Capture the cell that displays the provided text and extract its (X, Y) central coordinate. 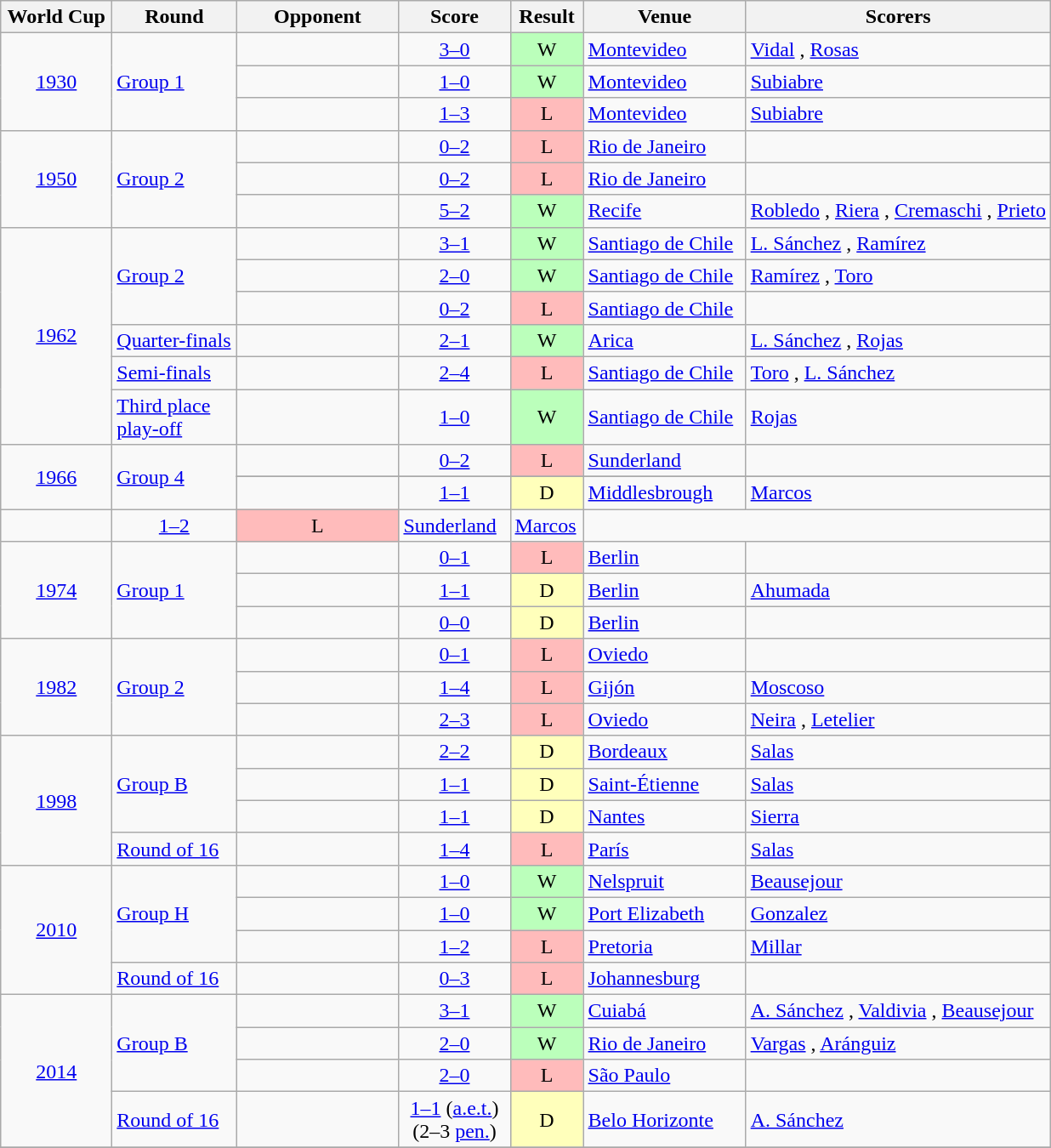
0–0 (454, 622)
1–1 (a.e.t.) (2–3 pen.) (454, 1119)
A. Sánchez , Valdivia , Beausejour (898, 1011)
Scorers (898, 17)
Opponent (318, 17)
Score (454, 17)
Group 4 (174, 477)
Gonzalez (898, 913)
L. Sánchez , Ramírez (898, 243)
Result (547, 17)
Bordeaux (665, 752)
Beausejour (898, 881)
Ahumada (898, 590)
2–3 (454, 719)
Sierra (898, 816)
2–4 (454, 372)
Cuiabá (665, 1011)
Port Elizabeth (665, 913)
Nelspruit (665, 881)
Arica (665, 340)
0–3 (454, 979)
1966 (56, 477)
1930 (56, 82)
Vidal , Rosas (898, 49)
Middlesbrough (665, 493)
2–1 (454, 340)
Round (174, 17)
Pretoria (665, 946)
Millar (898, 946)
Vargas , Aránguiz (898, 1043)
Toro , L. Sánchez (898, 372)
Rojas (898, 417)
Belo Horizonte (665, 1119)
2014 (56, 1071)
1974 (56, 590)
3–0 (454, 49)
Johannesburg (665, 979)
2–2 (454, 752)
World Cup (56, 17)
São Paulo (665, 1076)
Group H (174, 913)
1950 (56, 179)
Semi-finals (174, 372)
Ramírez , Toro (898, 276)
Third place play-off (174, 417)
1962 (56, 335)
Robledo , Riera , Cremaschi , Prieto (898, 211)
1998 (56, 800)
Moscoso (898, 687)
Saint-Étienne (665, 784)
París (665, 849)
Nantes (665, 816)
5–2 (454, 211)
2010 (56, 929)
Gijón (665, 687)
1–3 (454, 114)
A. Sánchez (898, 1119)
L. Sánchez , Rojas (898, 340)
Recife (665, 211)
Venue (665, 17)
Neira , Letelier (898, 719)
Quarter-finals (174, 340)
1982 (56, 687)
